Pinpoint the cell where the given text exists, returning its (X, Y) midpoint coordinate. 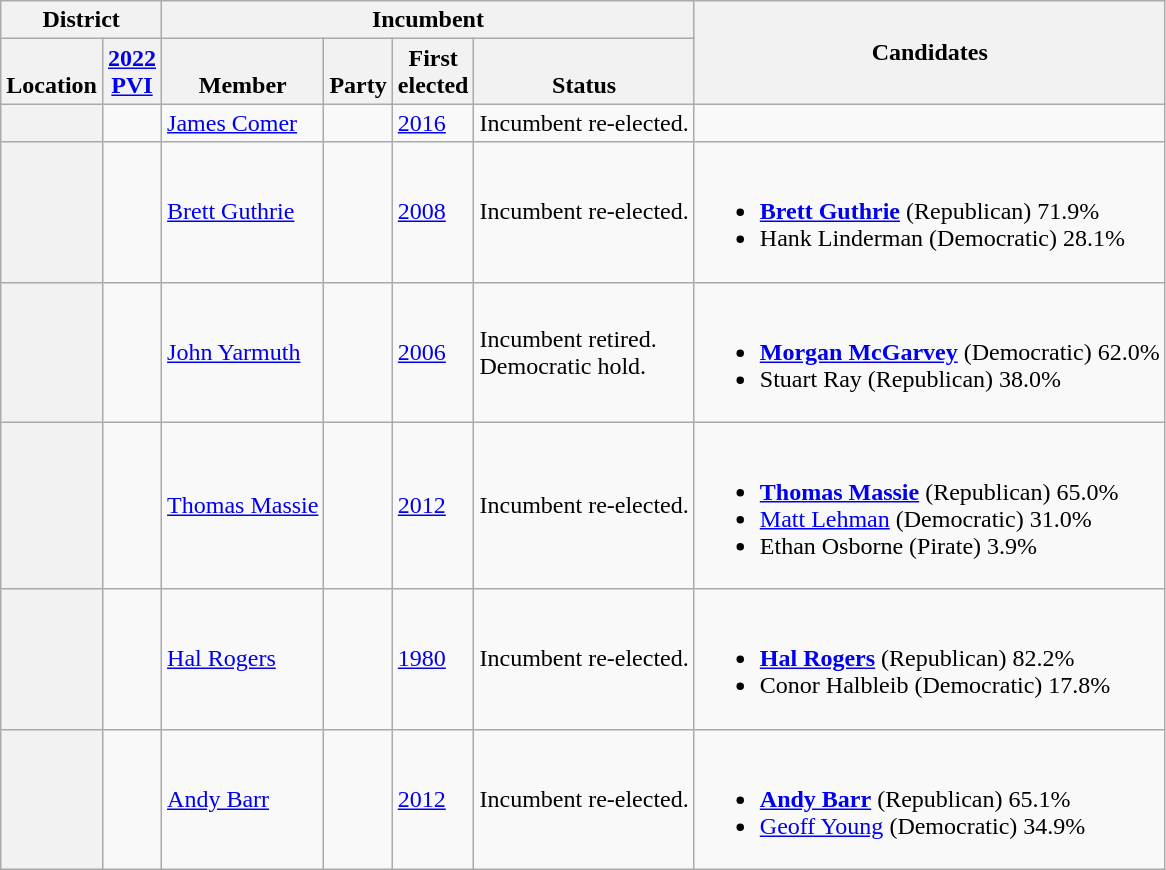
Incumbent (428, 20)
John Yarmuth (243, 352)
Morgan McGarvey (Democratic) 62.0%Stuart Ray (Republican) 38.0% (930, 352)
2006 (433, 352)
Brett Guthrie (243, 212)
District (82, 20)
1980 (433, 659)
Brett Guthrie (Republican) 71.9%Hank Linderman (Democratic) 28.1% (930, 212)
Status (584, 72)
Firstelected (433, 72)
Candidates (930, 52)
Incumbent retired.Democratic hold. (584, 352)
2008 (433, 212)
Party (358, 72)
Hal Rogers (Republican) 82.2%Conor Halbleib (Democratic) 17.8% (930, 659)
Andy Barr (243, 799)
Location (52, 72)
2022PVI (132, 72)
Thomas Massie (243, 506)
2016 (433, 123)
James Comer (243, 123)
Member (243, 72)
Hal Rogers (243, 659)
Andy Barr (Republican) 65.1%Geoff Young (Democratic) 34.9% (930, 799)
Thomas Massie (Republican) 65.0%Matt Lehman (Democratic) 31.0%Ethan Osborne (Pirate) 3.9% (930, 506)
